Detect which cell encompasses the target text, then output its (X, Y) center coordinate. 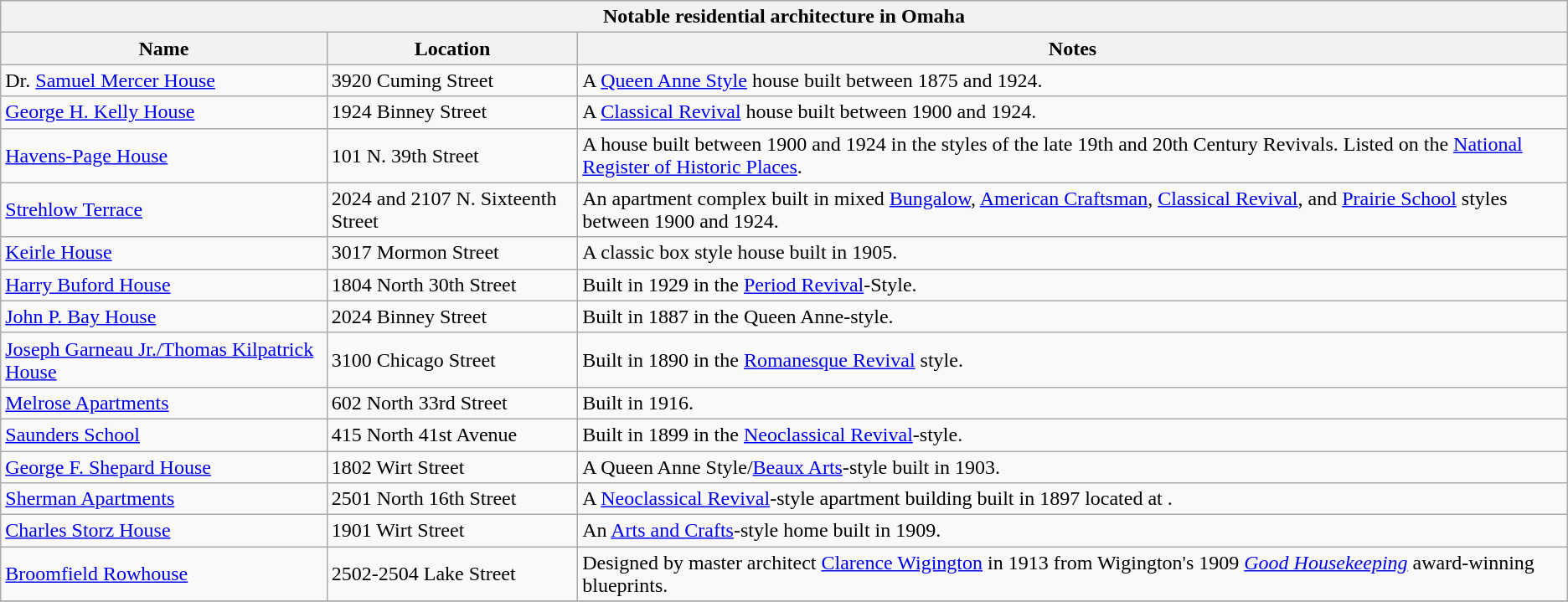
101 N. 39th Street (452, 156)
Havens-Page House (164, 156)
Joseph Garneau Jr./Thomas Kilpatrick House (164, 360)
1804 North 30th Street (452, 285)
415 North 41st Avenue (452, 435)
Name (164, 49)
George F. Shepard House (164, 466)
Built in 1890 in the Romanesque Revival style. (1073, 360)
Broomfield Rowhouse (164, 574)
Charles Storz House (164, 531)
Harry Buford House (164, 285)
602 North 33rd Street (452, 403)
3920 Cuming Street (452, 80)
1802 Wirt Street (452, 466)
An Arts and Crafts-style home built in 1909. (1073, 531)
Built in 1929 in the Period Revival-Style. (1073, 285)
2501 North 16th Street (452, 499)
Location (452, 49)
Dr. Samuel Mercer House (164, 80)
Notable residential architecture in Omaha (784, 17)
Notes (1073, 49)
Strehlow Terrace (164, 209)
Saunders School (164, 435)
A Queen Anne Style house built between 1875 and 1924. (1073, 80)
A Classical Revival house built between 1900 and 1924. (1073, 112)
Designed by master architect Clarence Wigington in 1913 from Wigington's 1909 Good Housekeeping award-winning blueprints. (1073, 574)
3100 Chicago Street (452, 360)
Built in 1916. (1073, 403)
1901 Wirt Street (452, 531)
A Queen Anne Style/Beaux Arts-style built in 1903. (1073, 466)
2024 and 2107 N. Sixteenth Street (452, 209)
1924 Binney Street (452, 112)
2502-2504 Lake Street (452, 574)
2024 Binney Street (452, 316)
A house built between 1900 and 1924 in the styles of the late 19th and 20th Century Revivals. Listed on the National Register of Historic Places. (1073, 156)
Melrose Apartments (164, 403)
Built in 1887 in the Queen Anne-style. (1073, 316)
3017 Mormon Street (452, 253)
Keirle House (164, 253)
A Neoclassical Revival-style apartment building built in 1897 located at . (1073, 499)
Built in 1899 in the Neoclassical Revival-style. (1073, 435)
A classic box style house built in 1905. (1073, 253)
George H. Kelly House (164, 112)
An apartment complex built in mixed Bungalow, American Craftsman, Classical Revival, and Prairie School styles between 1900 and 1924. (1073, 209)
Sherman Apartments (164, 499)
John P. Bay House (164, 316)
